Detect which cell encompasses the target text, then output its [X, Y] center coordinate. 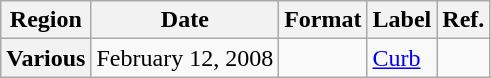
Various [46, 58]
Label [402, 20]
Format [323, 20]
February 12, 2008 [185, 58]
Date [185, 20]
Ref. [464, 20]
Curb [402, 58]
Region [46, 20]
